Extract the (X, Y) coordinate from the center of the cell holding the provided text.  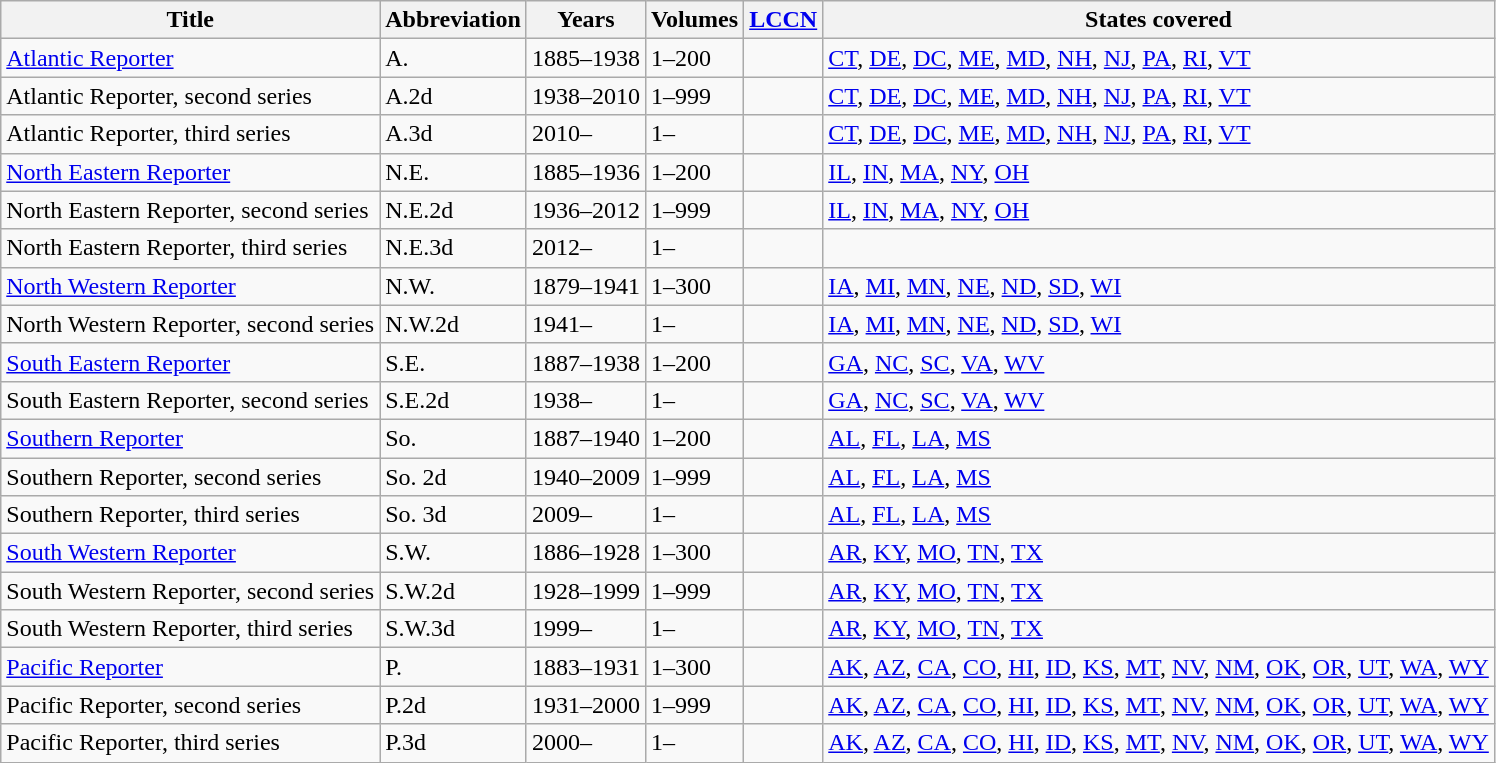
Atlantic Reporter, second series (190, 96)
N.W.2d (454, 324)
P. (454, 667)
So. 3d (454, 515)
Atlantic Reporter (190, 58)
S.W.2d (454, 591)
1938–2010 (586, 96)
2009– (586, 515)
S.E.2d (454, 400)
South Western Reporter (190, 553)
1885–1936 (586, 172)
South Eastern Reporter, second series (190, 400)
1887–1940 (586, 438)
So. (454, 438)
1940–2009 (586, 477)
N.E.2d (454, 210)
N.E.3d (454, 248)
P.2d (454, 705)
Title (190, 20)
Years (586, 20)
S.E. (454, 362)
Atlantic Reporter, third series (190, 134)
South Western Reporter, second series (190, 591)
S.W.3d (454, 629)
S.W. (454, 553)
A.2d (454, 96)
2012– (586, 248)
Volumes (694, 20)
2000– (586, 743)
1931–2000 (586, 705)
1885–1938 (586, 58)
States covered (1159, 20)
1928–1999 (586, 591)
North Western Reporter, second series (190, 324)
Pacific Reporter, third series (190, 743)
P.3d (454, 743)
A. (454, 58)
Southern Reporter, second series (190, 477)
North Eastern Reporter, third series (190, 248)
North Western Reporter (190, 286)
LCCN (784, 20)
1883–1931 (586, 667)
1999– (586, 629)
South Western Reporter, third series (190, 629)
1938– (586, 400)
1886–1928 (586, 553)
Southern Reporter, third series (190, 515)
2010– (586, 134)
1936–2012 (586, 210)
Pacific Reporter, second series (190, 705)
Southern Reporter (190, 438)
Pacific Reporter (190, 667)
N.W. (454, 286)
1941– (586, 324)
So. 2d (454, 477)
South Eastern Reporter (190, 362)
A.3d (454, 134)
N.E. (454, 172)
1887–1938 (586, 362)
North Eastern Reporter, second series (190, 210)
1879–1941 (586, 286)
Abbreviation (454, 20)
North Eastern Reporter (190, 172)
